Extract the [x, y] coordinate from the center of the cell holding the provided text.  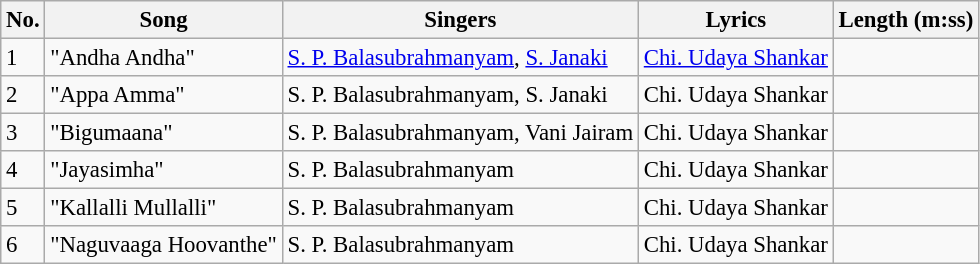
2 [23, 95]
Singers [460, 20]
"Andha Andha" [164, 58]
"Bigumaana" [164, 133]
S. P. Balasubrahmanyam, Vani Jairam [460, 133]
4 [23, 170]
"Jayasimha" [164, 170]
"Kallalli Mullalli" [164, 208]
"Appa Amma" [164, 95]
No. [23, 20]
1 [23, 58]
6 [23, 245]
3 [23, 133]
5 [23, 208]
Length (m:ss) [906, 20]
Song [164, 20]
"Naguvaaga Hoovanthe" [164, 245]
Lyrics [736, 20]
